Capture the cell that displays the provided text and extract its [x, y] central coordinate. 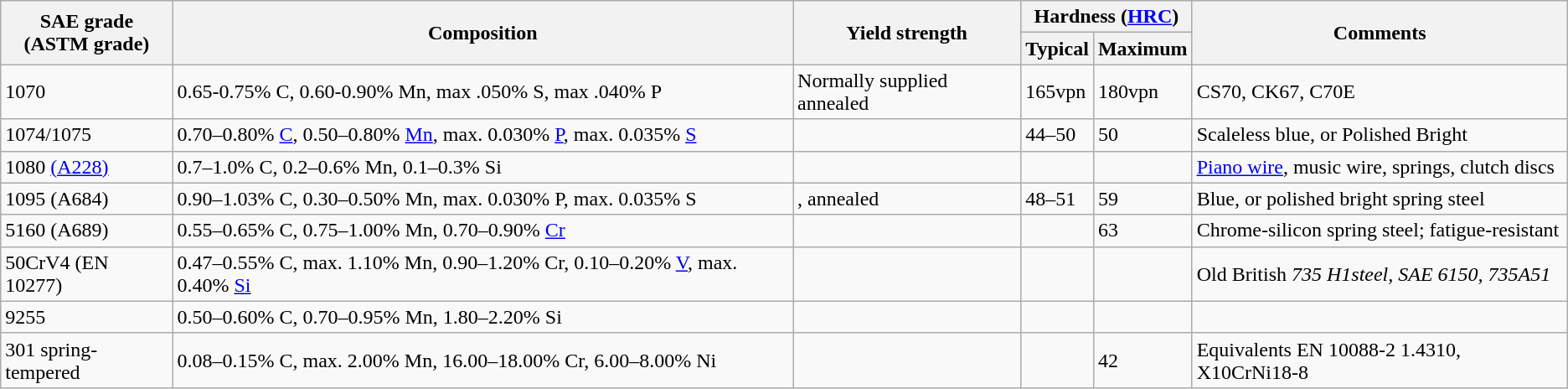
48–51 [1057, 199]
Maximum [1142, 49]
Equivalents EN 10088-2 1.4310, X10CrNi18-8 [1380, 360]
Chrome-silicon spring steel; fatigue-resistant [1380, 231]
9255 [87, 317]
Blue, or polished bright spring steel [1380, 199]
1074/1075 [87, 135]
0.08–0.15% C, max. 2.00% Mn, 16.00–18.00% Cr, 6.00–8.00% Ni [482, 360]
0.65-0.75% C, 0.60-0.90% Mn, max .050% S, max .040% P [482, 92]
301 spring-tempered [87, 360]
Yield strength [907, 33]
Typical [1057, 49]
0.7–1.0% C, 0.2–0.6% Mn, 0.1–0.3% Si [482, 167]
SAE grade (ASTM grade) [87, 33]
Composition [482, 33]
Old British 735 H1steel, SAE 6150, 735A51 [1380, 273]
1070 [87, 92]
50 [1142, 135]
1080 (A228) [87, 167]
, annealed [907, 199]
Scaleless blue, or Polished Bright [1380, 135]
0.47–0.55% C, max. 1.10% Mn, 0.90–1.20% Cr, 0.10–0.20% V, max. 0.40% Si [482, 273]
CS70, CK67, C70E [1380, 92]
180vpn [1142, 92]
0.50–0.60% C, 0.70–0.95% Mn, 1.80–2.20% Si [482, 317]
59 [1142, 199]
42 [1142, 360]
0.70–0.80% C, 0.50–0.80% Mn, max. 0.030% P, max. 0.035% S [482, 135]
Hardness (HRC) [1106, 17]
5160 (A689) [87, 231]
Piano wire, music wire, springs, clutch discs [1380, 167]
50CrV4 (EN 10277) [87, 273]
1095 (A684) [87, 199]
0.90–1.03% C, 0.30–0.50% Mn, max. 0.030% P, max. 0.035% S [482, 199]
63 [1142, 231]
0.55–0.65% C, 0.75–1.00% Mn, 0.70–0.90% Cr [482, 231]
165vpn [1057, 92]
Comments [1380, 33]
44–50 [1057, 135]
Normally supplied annealed [907, 92]
